Return (x, y) of the center of cell containing provided text 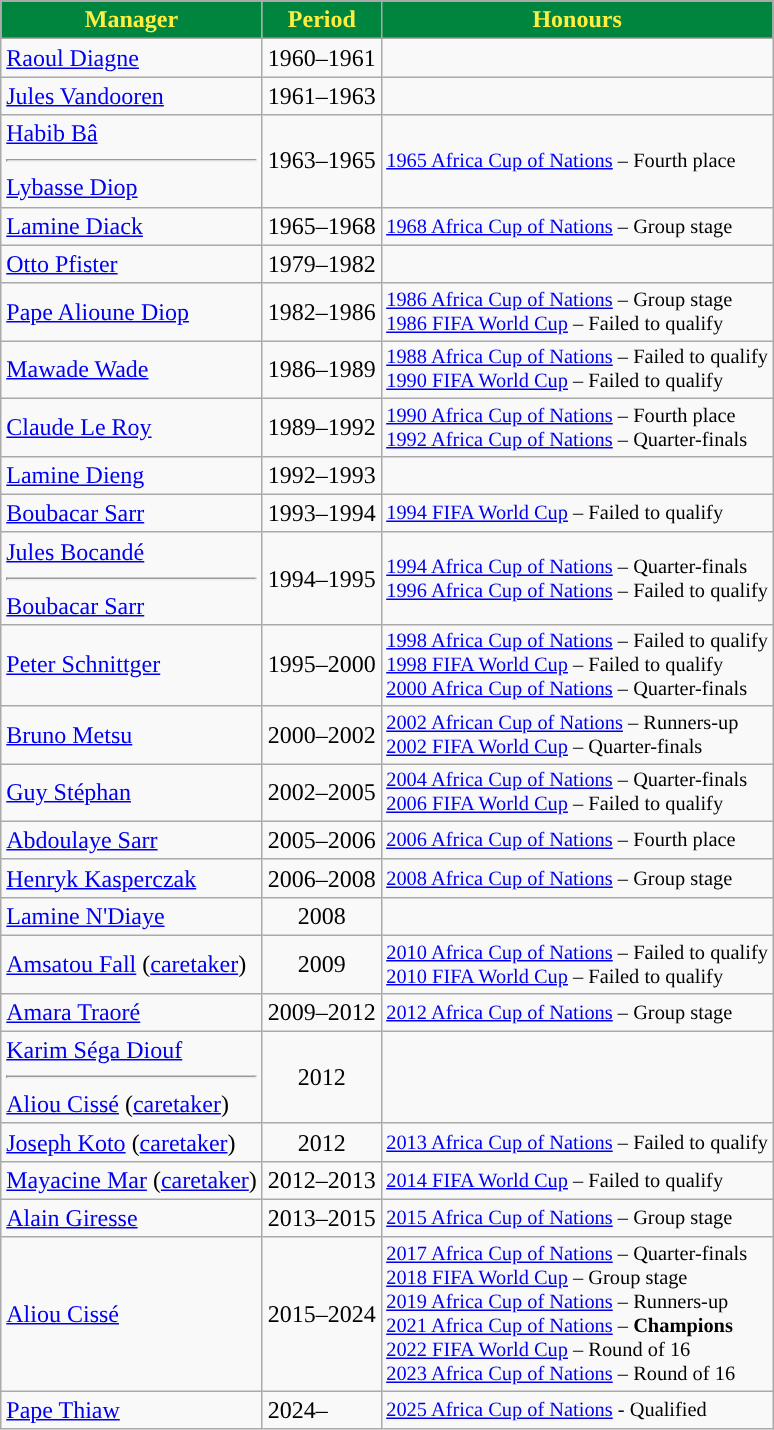
Joseph Koto (caretaker) (132, 1142)
1986 Africa Cup of Nations – Group stage 1986 FIFA World Cup – Failed to qualify (576, 312)
2004 Africa Cup of Nations – Quarter-finals 2006 FIFA World Cup – Failed to qualify (576, 793)
1994–1995 (322, 578)
1992–1993 (322, 475)
Honours (576, 20)
Henryk Kasperczak (132, 878)
2008 (322, 916)
1994 FIFA World Cup – Failed to qualify (576, 513)
Amara Traoré (132, 1012)
Aliou Cissé (132, 1314)
Mayacine Mar (caretaker) (132, 1180)
2009 (322, 964)
2000–2002 (322, 735)
1982–1986 (322, 312)
2010 Africa Cup of Nations – Failed to qualify 2010 FIFA World Cup – Failed to qualify (576, 964)
2025 Africa Cup of Nations - Qualified (576, 1410)
Boubacar Sarr (132, 513)
2012 Africa Cup of Nations – Group stage (576, 1012)
2005–2006 (322, 840)
1993–1994 (322, 513)
Manager (132, 20)
1988 Africa Cup of Nations – Failed to qualify 1990 FIFA World Cup – Failed to qualify (576, 370)
1986–1989 (322, 370)
Abdoulaye Sarr (132, 840)
1968 Africa Cup of Nations – Group stage (576, 226)
2006 Africa Cup of Nations – Fourth place (576, 840)
2013 Africa Cup of Nations – Failed to qualify (576, 1142)
1990 Africa Cup of Nations – Fourth place 1992 Africa Cup of Nations – Quarter-finals (576, 427)
1989–1992 (322, 427)
2012–2013 (322, 1180)
1961–1963 (322, 96)
Bruno Metsu (132, 735)
Lamine N'Diaye (132, 916)
1965–1968 (322, 226)
2006–2008 (322, 878)
2015–2024 (322, 1314)
Lamine Dieng (132, 475)
Amsatou Fall (caretaker) (132, 964)
Habib Bâ Lybasse Diop (132, 161)
2014 FIFA World Cup – Failed to qualify (576, 1180)
Guy Stéphan (132, 793)
Alain Giresse (132, 1218)
Period (322, 20)
2024– (322, 1410)
1994 Africa Cup of Nations – Quarter-finals 1996 Africa Cup of Nations – Failed to qualify (576, 578)
1995–2000 (322, 665)
Raoul Diagne (132, 58)
1965 Africa Cup of Nations – Fourth place (576, 161)
2002 African Cup of Nations – Runners-up 2002 FIFA World Cup – Quarter-finals (576, 735)
Pape Alioune Diop (132, 312)
Claude Le Roy (132, 427)
2008 Africa Cup of Nations – Group stage (576, 878)
Pape Thiaw (132, 1410)
Lamine Diack (132, 226)
Mawade Wade (132, 370)
2002–2005 (322, 793)
Jules Bocandé Boubacar Sarr (132, 578)
1960–1961 (322, 58)
2009–2012 (322, 1012)
1979–1982 (322, 264)
Karim Séga Diouf Aliou Cissé (caretaker) (132, 1077)
Otto Pfister (132, 264)
2015 Africa Cup of Nations – Group stage (576, 1218)
Jules Vandooren (132, 96)
2013–2015 (322, 1218)
Peter Schnittger (132, 665)
1998 Africa Cup of Nations – Failed to qualify 1998 FIFA World Cup – Failed to qualify 2000 Africa Cup of Nations – Quarter-finals (576, 665)
1963–1965 (322, 161)
